Pinpoint the cell where the given text exists, returning its (X, Y) midpoint coordinate. 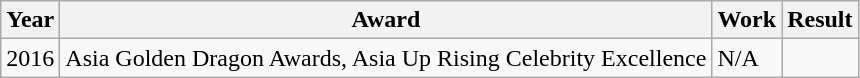
Result (820, 20)
2016 (30, 58)
Award (386, 20)
Work (747, 20)
Asia Golden Dragon Awards, Asia Up Rising Celebrity Excellence (386, 58)
Year (30, 20)
N/A (747, 58)
